Pinpoint the cell where the given text exists, returning its [X, Y] midpoint coordinate. 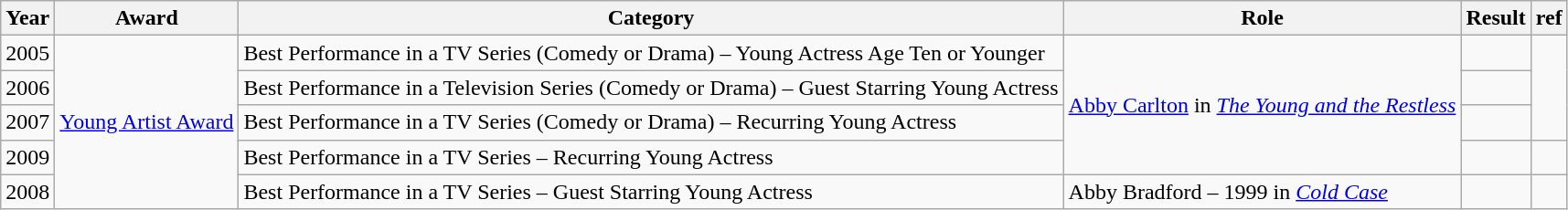
Best Performance in a TV Series – Recurring Young Actress [651, 157]
Young Artist Award [146, 122]
Year [27, 18]
2005 [27, 53]
2009 [27, 157]
Category [651, 18]
Result [1496, 18]
Abby Carlton in The Young and the Restless [1262, 105]
ref [1549, 18]
Best Performance in a TV Series (Comedy or Drama) – Recurring Young Actress [651, 122]
Best Performance in a Television Series (Comedy or Drama) – Guest Starring Young Actress [651, 88]
2007 [27, 122]
Abby Bradford – 1999 in Cold Case [1262, 192]
Best Performance in a TV Series (Comedy or Drama) – Young Actress Age Ten or Younger [651, 53]
2008 [27, 192]
Award [146, 18]
Best Performance in a TV Series – Guest Starring Young Actress [651, 192]
2006 [27, 88]
Role [1262, 18]
